Find where the given text appears and provide that cell's center as (x, y) coordinate. 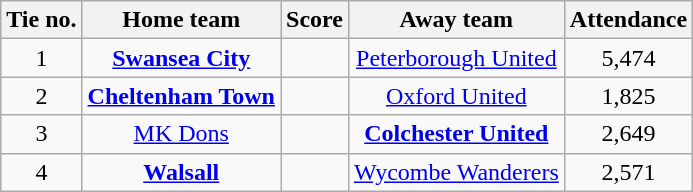
Tie no. (42, 20)
3 (42, 134)
2,649 (628, 134)
4 (42, 172)
Walsall (181, 172)
Cheltenham Town (181, 96)
2,571 (628, 172)
Attendance (628, 20)
Wycombe Wanderers (456, 172)
MK Dons (181, 134)
Away team (456, 20)
5,474 (628, 58)
Oxford United (456, 96)
1,825 (628, 96)
Home team (181, 20)
Score (314, 20)
Colchester United (456, 134)
2 (42, 96)
Peterborough United (456, 58)
1 (42, 58)
Swansea City (181, 58)
